Detect which cell encompasses the target text, then output its [x, y] center coordinate. 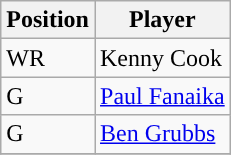
WR [48, 58]
Position [48, 20]
Ben Grubbs [162, 134]
Paul Fanaika [162, 96]
Kenny Cook [162, 58]
Player [162, 20]
